Detect which cell encompasses the target text, then output its (X, Y) center coordinate. 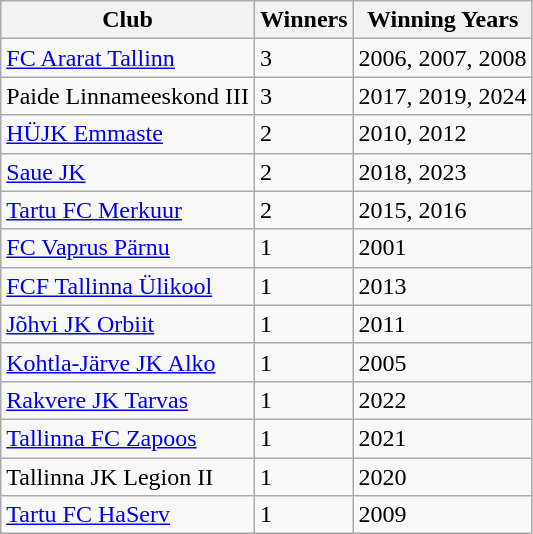
Saue JK (128, 172)
2001 (442, 248)
2015, 2016 (442, 210)
FCF Tallinna Ülikool (128, 286)
Tallinna JK Legion II (128, 477)
FC Vaprus Pärnu (128, 248)
2020 (442, 477)
FC Ararat Tallinn (128, 58)
2022 (442, 400)
2018, 2023 (442, 172)
Rakvere JK Tarvas (128, 400)
Tartu FC HaServ (128, 515)
2013 (442, 286)
2011 (442, 324)
2009 (442, 515)
2017, 2019, 2024 (442, 96)
Kohtla-Järve JK Alko (128, 362)
Club (128, 20)
Tartu FC Merkuur (128, 210)
Winners (304, 20)
2021 (442, 438)
2005 (442, 362)
Tallinna FC Zapoos (128, 438)
HÜJK Emmaste (128, 134)
Jõhvi JK Orbiit (128, 324)
2006, 2007, 2008 (442, 58)
Winning Years (442, 20)
2010, 2012 (442, 134)
Paide Linnameeskond III (128, 96)
